Identify which cell holds the provided text, then report its (X, Y) central coordinate. 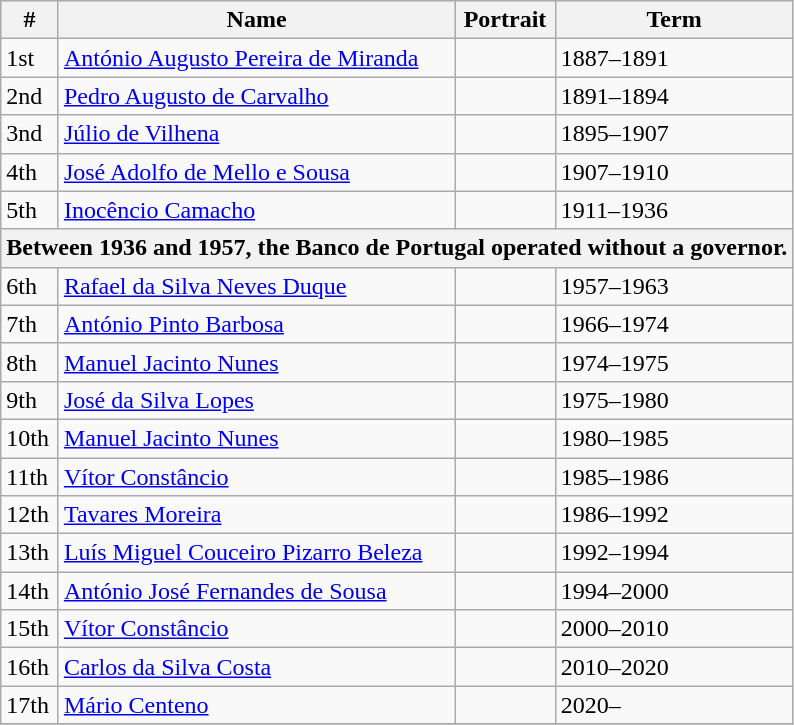
1911–1936 (674, 210)
António Augusto Pereira de Miranda (256, 58)
1891–1894 (674, 96)
2020– (674, 705)
Between 1936 and 1957, the Banco de Portugal operated without a governor. (397, 248)
1986–1992 (674, 515)
1907–1910 (674, 172)
1957–1963 (674, 286)
2nd (30, 96)
15th (30, 629)
10th (30, 438)
1992–1994 (674, 553)
Luís Miguel Couceiro Pizarro Beleza (256, 553)
11th (30, 477)
7th (30, 324)
António Pinto Barbosa (256, 324)
1975–1980 (674, 400)
Portrait (505, 20)
Pedro Augusto de Carvalho (256, 96)
16th (30, 667)
1st (30, 58)
Júlio de Vilhena (256, 134)
Mário Centeno (256, 705)
3nd (30, 134)
# (30, 20)
2010–2020 (674, 667)
Inocêncio Camacho (256, 210)
2000–2010 (674, 629)
6th (30, 286)
Rafael da Silva Neves Duque (256, 286)
José da Silva Lopes (256, 400)
1985–1986 (674, 477)
1974–1975 (674, 362)
1887–1891 (674, 58)
Term (674, 20)
12th (30, 515)
14th (30, 591)
13th (30, 553)
Name (256, 20)
5th (30, 210)
Carlos da Silva Costa (256, 667)
Tavares Moreira (256, 515)
9th (30, 400)
António José Fernandes de Sousa (256, 591)
17th (30, 705)
1966–1974 (674, 324)
4th (30, 172)
José Adolfo de Mello e Sousa (256, 172)
1895–1907 (674, 134)
1994–2000 (674, 591)
8th (30, 362)
1980–1985 (674, 438)
